Locate the cell with the specified text and output its [x, y] center coordinate. 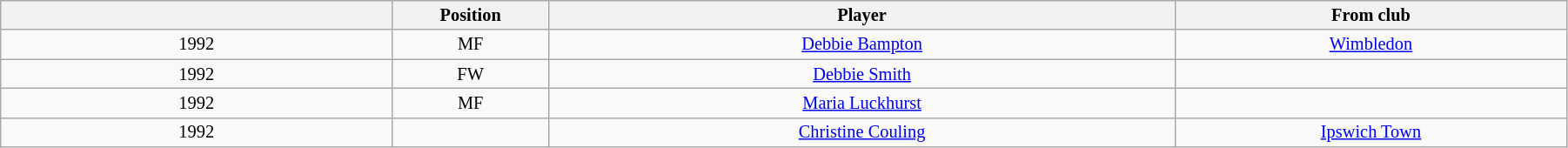
From club [1371, 15]
Ipswich Town [1371, 132]
Wimbledon [1371, 44]
Christine Couling [862, 132]
FW [471, 74]
Debbie Bampton [862, 44]
Player [862, 15]
Debbie Smith [862, 74]
Maria Luckhurst [862, 103]
Position [471, 15]
